Capture the cell that displays the provided text and extract its (X, Y) central coordinate. 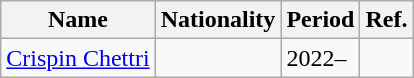
Crispin Chettri (78, 58)
Nationality (218, 20)
Name (78, 20)
Period (320, 20)
2022– (320, 58)
Ref. (386, 20)
